Return (X, Y) of the center of cell containing provided text 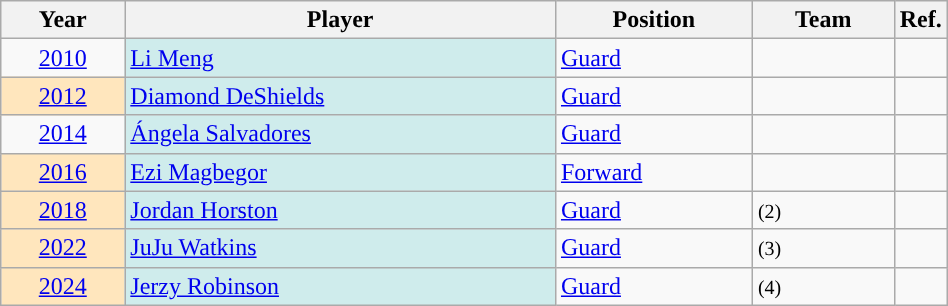
Li Meng (340, 58)
Position (654, 20)
Ángela Salvadores (340, 134)
Diamond DeShields (340, 96)
2016 (63, 172)
JuJu Watkins (340, 248)
Ref. (920, 20)
2018 (63, 210)
Jerzy Robinson (340, 286)
Player (340, 20)
Team (823, 20)
Ezi Magbegor (340, 172)
Jordan Horston (340, 210)
Forward (654, 172)
2022 (63, 248)
(2) (823, 210)
Year (63, 20)
(3) (823, 248)
2014 (63, 134)
(4) (823, 286)
2024 (63, 286)
2012 (63, 96)
2010 (63, 58)
